Return (X, Y) of the center of cell containing provided text 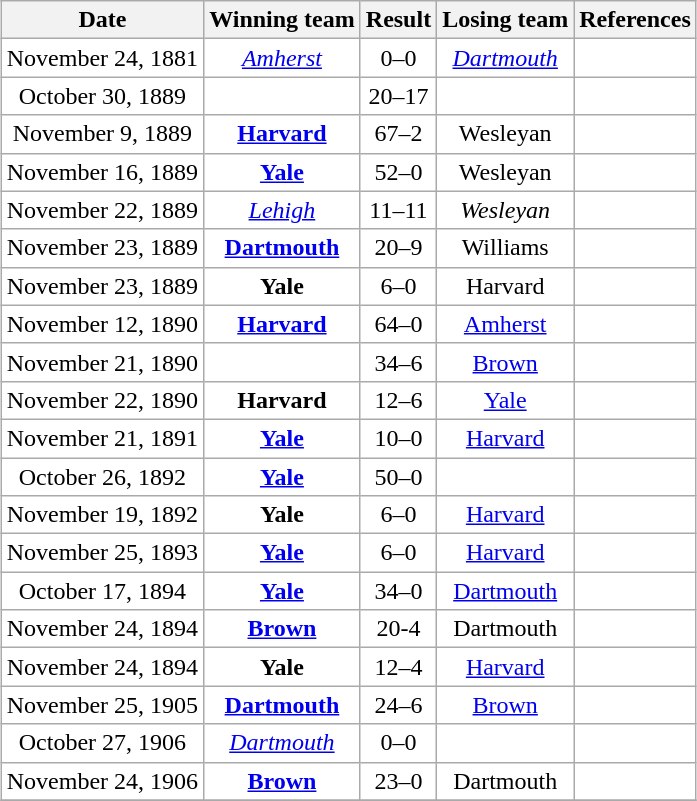
Date (102, 20)
November 22, 1890 (102, 400)
Winning team (282, 20)
50–0 (398, 477)
November 21, 1891 (102, 438)
November 19, 1892 (102, 515)
November 9, 1889 (102, 134)
Result (398, 20)
October 26, 1892 (102, 477)
20-4 (398, 629)
Lehigh (282, 210)
23–0 (398, 781)
November 25, 1905 (102, 705)
11–11 (398, 210)
November 16, 1889 (102, 172)
October 17, 1894 (102, 591)
Losing team (506, 20)
52–0 (398, 172)
November 22, 1889 (102, 210)
October 27, 1906 (102, 743)
20–17 (398, 96)
67–2 (398, 134)
November 21, 1890 (102, 362)
20–9 (398, 248)
12–6 (398, 400)
November 24, 1881 (102, 58)
Williams (506, 248)
34–6 (398, 362)
12–4 (398, 667)
November 24, 1906 (102, 781)
October 30, 1889 (102, 96)
64–0 (398, 324)
24–6 (398, 705)
November 25, 1893 (102, 553)
References (636, 20)
November 12, 1890 (102, 324)
34–0 (398, 591)
10–0 (398, 438)
